Capture the cell that displays the provided text and extract its [X, Y] central coordinate. 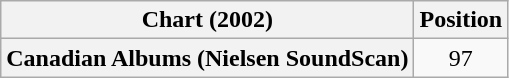
Position [461, 20]
Chart (2002) [208, 20]
97 [461, 58]
Canadian Albums (Nielsen SoundScan) [208, 58]
